Capture the cell that displays the provided text and extract its (x, y) central coordinate. 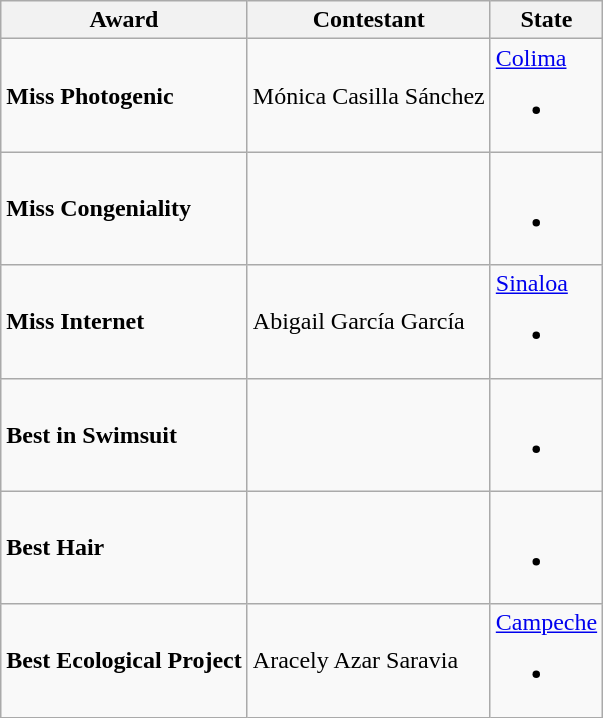
Aracely Azar Saravia (368, 660)
Colima (546, 96)
Best Hair (124, 548)
Miss Internet (124, 322)
Mónica Casilla Sánchez (368, 96)
Campeche (546, 660)
Award (124, 20)
Miss Congeniality (124, 208)
State (546, 20)
Best in Swimsuit (124, 434)
Contestant (368, 20)
Sinaloa (546, 322)
Abigail García García (368, 322)
Miss Photogenic (124, 96)
Best Ecological Project (124, 660)
